For the text-containing cell, return its midpoint in [X, Y] coordinate format. 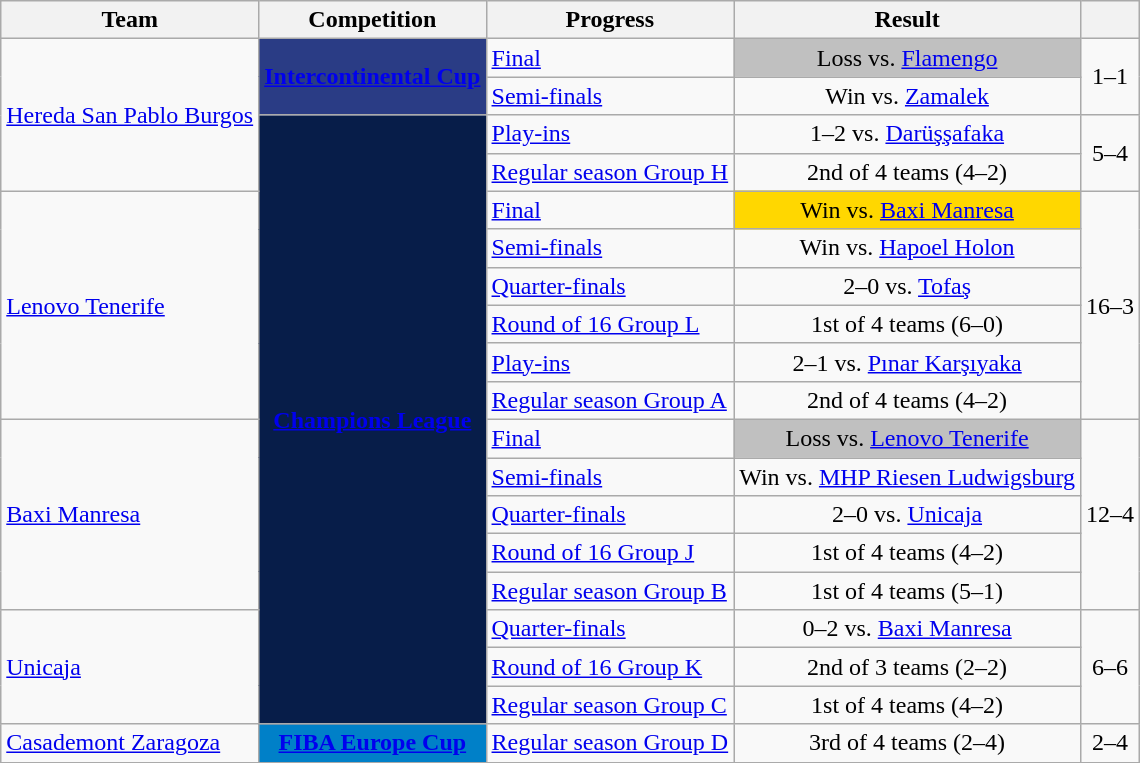
Win vs. Baxi Manresa [908, 210]
2–0 vs. Tofaş [908, 286]
Lenovo Tenerife [130, 305]
1st of 4 teams (6–0) [908, 324]
2–0 vs. Unicaja [908, 515]
Regular season Group H [610, 172]
12–4 [1110, 514]
2–1 vs. Pınar Karşıyaka [908, 362]
3rd of 4 teams (2–4) [908, 743]
Result [908, 20]
Regular season Group A [610, 400]
Progress [610, 20]
Loss vs. Flamengo [908, 58]
Round of 16 Group J [610, 553]
2–4 [1110, 743]
Win vs. Hapoel Holon [908, 248]
Regular season Group D [610, 743]
Win vs. Zamalek [908, 96]
Competition [372, 20]
1st of 4 teams (5–1) [908, 591]
Regular season Group B [610, 591]
Loss vs. Lenovo Tenerife [908, 438]
Team [130, 20]
Win vs. MHP Riesen Ludwigsburg [908, 477]
2nd of 3 teams (2–2) [908, 667]
6–6 [1110, 667]
Regular season Group C [610, 705]
Intercontinental Cup [372, 77]
Champions League [372, 420]
Round of 16 Group L [610, 324]
Unicaja [130, 667]
FIBA Europe Cup [372, 743]
16–3 [1110, 305]
Casademont Zaragoza [130, 743]
Baxi Manresa [130, 514]
Hereda San Pablo Burgos [130, 115]
0–2 vs. Baxi Manresa [908, 629]
5–4 [1110, 153]
1–1 [1110, 77]
Round of 16 Group K [610, 667]
1–2 vs. Darüşşafaka [908, 134]
